Find where the given text appears and provide that cell's center as (x, y) coordinate. 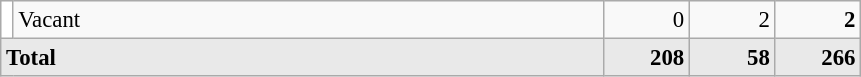
0 (647, 20)
Total (302, 57)
58 (733, 57)
266 (818, 57)
208 (647, 57)
Vacant (308, 20)
